From the cell containing the given text, extract its center point as [x, y] coordinate. 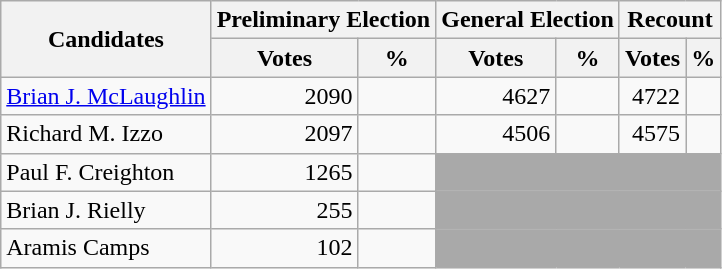
Brian J. McLaughlin [106, 96]
Paul F. Creighton [106, 172]
Preliminary Election [324, 20]
Aramis Camps [106, 248]
2097 [284, 134]
4722 [652, 96]
1265 [284, 172]
Brian J. Rielly [106, 210]
102 [284, 248]
4575 [652, 134]
2090 [284, 96]
4627 [496, 96]
Candidates [106, 39]
General Election [528, 20]
Recount [670, 20]
Richard M. Izzo [106, 134]
255 [284, 210]
4506 [496, 134]
